Scan for the cell matching the given text and deliver its [x, y] coordinate at center. 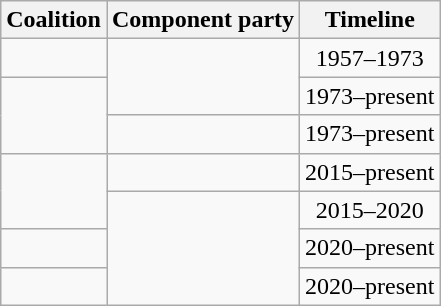
Coalition [54, 20]
Timeline [370, 20]
2015–2020 [370, 210]
2015–present [370, 172]
Component party [202, 20]
1957–1973 [370, 58]
